Capture the cell that displays the provided text and extract its [X, Y] central coordinate. 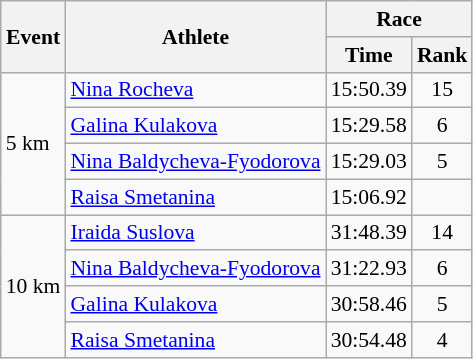
14 [442, 233]
Athlete [195, 36]
31:48.39 [369, 233]
31:22.93 [369, 269]
15:06.92 [369, 197]
10 km [34, 286]
Race [400, 19]
15:50.39 [369, 90]
Time [369, 55]
5 km [34, 143]
4 [442, 340]
15:29.58 [369, 126]
Rank [442, 55]
15:29.03 [369, 162]
15 [442, 90]
30:54.48 [369, 340]
Nina Rocheva [195, 90]
Iraida Suslova [195, 233]
Event [34, 36]
30:58.46 [369, 304]
